Pinpoint the cell where the given text exists, returning its (x, y) midpoint coordinate. 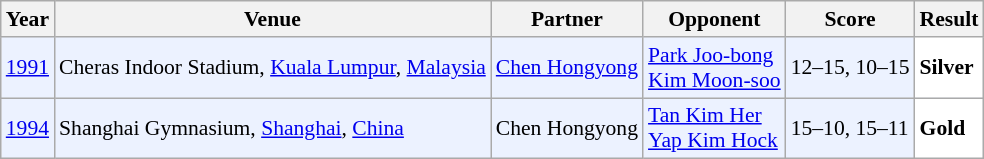
Score (850, 19)
1994 (28, 128)
Venue (272, 19)
1991 (28, 68)
Opponent (714, 19)
Tan Kim Her Yap Kim Hock (714, 128)
Year (28, 19)
Result (950, 19)
Cheras Indoor Stadium, Kuala Lumpur, Malaysia (272, 68)
Park Joo-bong Kim Moon-soo (714, 68)
15–10, 15–11 (850, 128)
12–15, 10–15 (850, 68)
Gold (950, 128)
Shanghai Gymnasium, Shanghai, China (272, 128)
Silver (950, 68)
Partner (567, 19)
